Detect which cell encompasses the target text, then output its (X, Y) center coordinate. 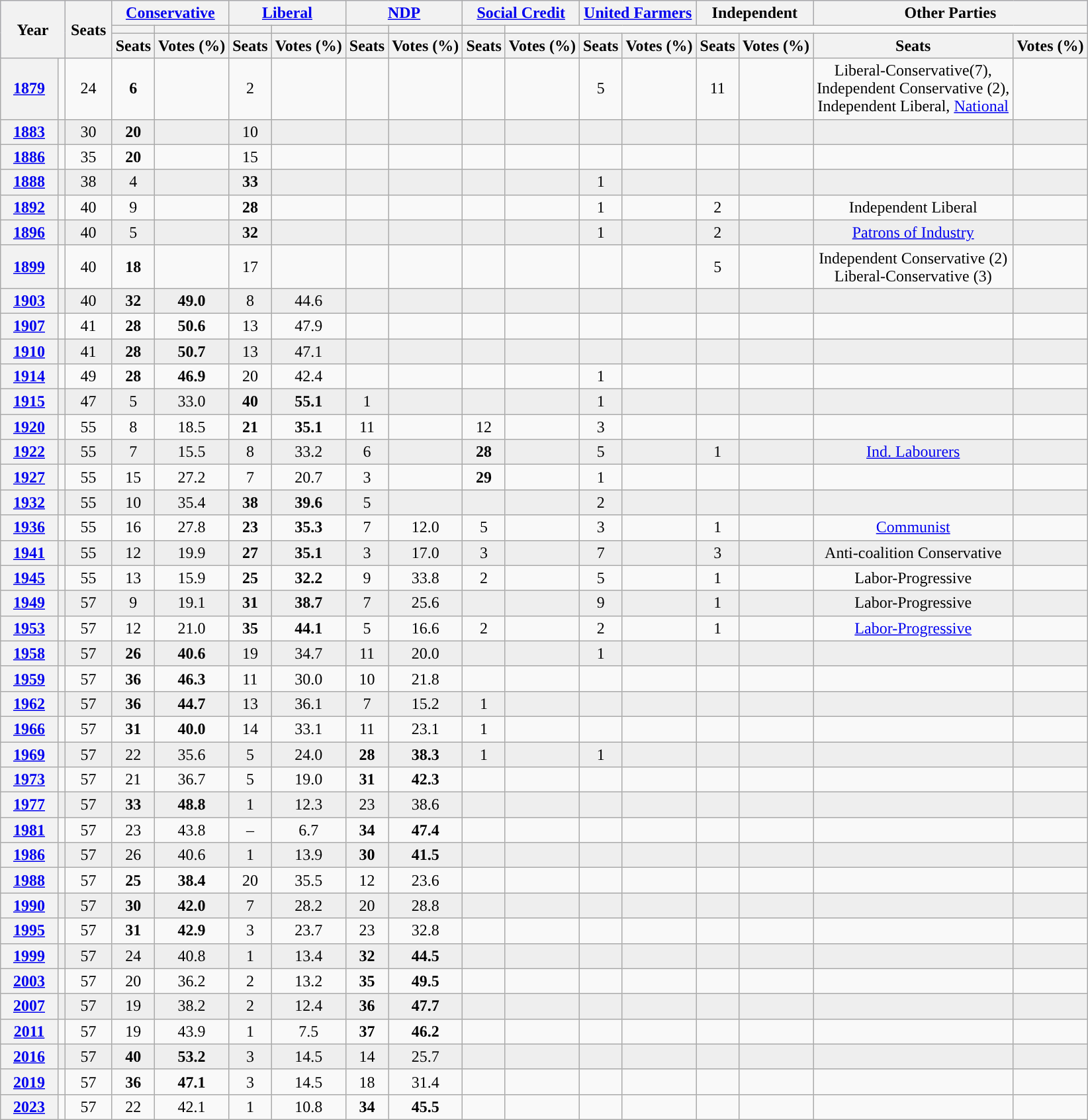
1927 (29, 477)
41.5 (426, 855)
42.0 (192, 906)
Liberal-Conservative(7), Independent Conservative (2), Independent Liberal, National (913, 89)
Year (33, 29)
31.4 (426, 1082)
1999 (29, 956)
Ind. Labourers (913, 452)
1920 (29, 427)
44.7 (192, 704)
20.7 (308, 477)
17.0 (426, 553)
Independent Liberal (913, 207)
32.8 (426, 931)
42.4 (308, 377)
25.7 (426, 1056)
2003 (29, 981)
47.9 (308, 326)
49 (89, 377)
55.1 (308, 402)
United Farmers (638, 13)
36.7 (192, 780)
1907 (29, 326)
29 (484, 477)
Conservative (171, 13)
4 (133, 182)
20.0 (426, 653)
1883 (29, 132)
47.7 (426, 1006)
1969 (29, 754)
12.3 (308, 805)
35.4 (192, 502)
19.0 (308, 780)
1988 (29, 880)
1966 (29, 729)
18.5 (192, 427)
Independent Conservative (2)Liberal-Conservative (3) (913, 266)
2019 (29, 1082)
1932 (29, 502)
35.3 (308, 528)
1910 (29, 351)
1958 (29, 653)
NDP (404, 13)
33.8 (426, 578)
1936 (29, 528)
1995 (29, 931)
23.6 (426, 880)
49.0 (192, 301)
38.3 (426, 754)
49.5 (426, 981)
6.7 (308, 830)
10.8 (308, 1107)
35.6 (192, 754)
1896 (29, 232)
27 (250, 553)
43.8 (192, 830)
16 (133, 528)
40.0 (192, 729)
1903 (29, 301)
1922 (29, 452)
15.5 (192, 452)
46.9 (192, 377)
38.6 (426, 805)
40.8 (192, 956)
12.0 (426, 528)
2023 (29, 1107)
– (250, 830)
33.0 (192, 402)
1990 (29, 906)
1973 (29, 780)
39.6 (308, 502)
47 (89, 402)
50.7 (192, 351)
1949 (29, 603)
15.2 (426, 704)
Patrons of Industry (913, 232)
2011 (29, 1031)
28.2 (308, 906)
1915 (29, 402)
27.2 (192, 477)
38.4 (192, 880)
44.1 (308, 628)
37 (367, 1031)
24.0 (308, 754)
23.7 (308, 931)
17 (250, 266)
1886 (29, 157)
1914 (29, 377)
19.9 (192, 553)
1892 (29, 207)
1888 (29, 182)
42.1 (192, 1107)
Other Parties (950, 13)
38.7 (308, 603)
12.4 (308, 1006)
47.4 (426, 830)
36.1 (308, 704)
46.2 (426, 1031)
1899 (29, 266)
Social Credit (521, 13)
25.6 (426, 603)
50.6 (192, 326)
1941 (29, 553)
19.1 (192, 603)
16.6 (426, 628)
2007 (29, 1006)
33.1 (308, 729)
1977 (29, 805)
44.6 (308, 301)
23.1 (426, 729)
35.5 (308, 880)
30.0 (308, 678)
46.3 (192, 678)
42.9 (192, 931)
2016 (29, 1056)
15.9 (192, 578)
43.9 (192, 1031)
34.7 (308, 653)
21.8 (426, 678)
13.2 (308, 981)
38.2 (192, 1006)
44.5 (426, 956)
Communist (913, 528)
32.2 (308, 578)
28.8 (426, 906)
48.8 (192, 805)
21.0 (192, 628)
13.4 (308, 956)
33.2 (308, 452)
45.5 (426, 1107)
53.2 (192, 1056)
Liberal (287, 13)
Anti-coalition Conservative (913, 553)
Independent (754, 13)
1986 (29, 855)
1879 (29, 89)
42.3 (426, 780)
7.5 (308, 1031)
1953 (29, 628)
1945 (29, 578)
1962 (29, 704)
13.9 (308, 855)
1981 (29, 830)
1959 (29, 678)
36.2 (192, 981)
27.8 (192, 528)
